Detect which cell encompasses the target text, then output its [x, y] center coordinate. 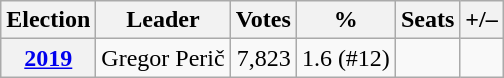
1.6 (#12) [346, 58]
% [346, 20]
Votes [263, 20]
Leader [163, 20]
7,823 [263, 58]
Election [48, 20]
+/– [482, 20]
2019 [48, 58]
Gregor Perič [163, 58]
Seats [427, 20]
